For the text-containing cell, return its midpoint in [x, y] coordinate format. 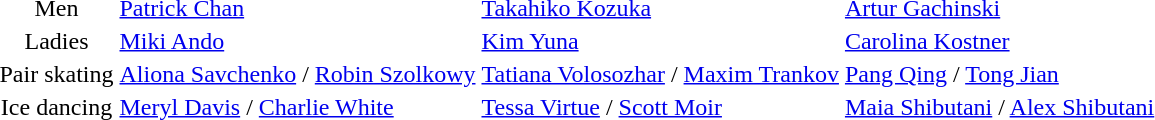
Aliona Savchenko / Robin Szolkowy [298, 74]
Miki Ando [298, 41]
Kim Yuna [660, 41]
Carolina Kostner [999, 41]
Pang Qing / Tong Jian [999, 74]
Tatiana Volosozhar / Maxim Trankov [660, 74]
